Pinpoint the cell where the given text exists, returning its (X, Y) midpoint coordinate. 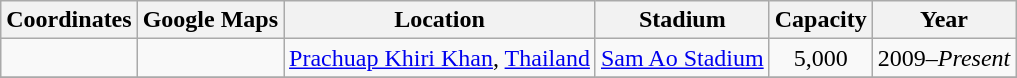
Prachuap Khiri Khan, Thailand (440, 58)
5,000 (820, 58)
Year (944, 20)
Stadium (682, 20)
Sam Ao Stadium (682, 58)
Google Maps (210, 20)
Location (440, 20)
Coordinates (69, 20)
2009–Present (944, 58)
Capacity (820, 20)
